Locate the cell with the specified text and output its [X, Y] center coordinate. 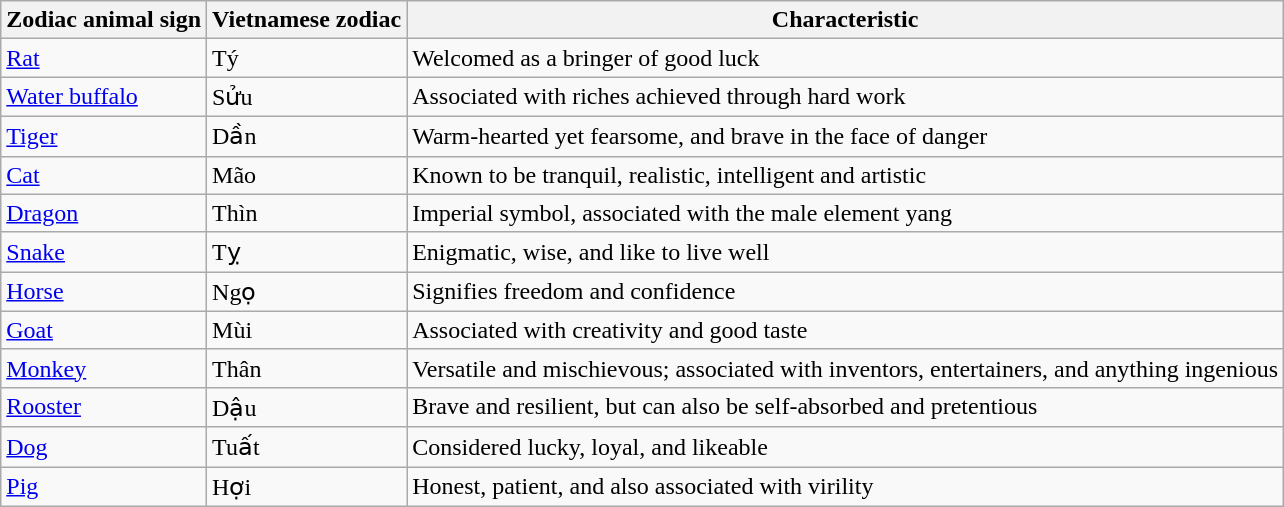
Tiger [104, 136]
Vietnamese zodiac [307, 20]
Ngọ [307, 292]
Mão [307, 175]
Snake [104, 252]
Signifies freedom and confidence [846, 292]
Goat [104, 330]
Tuất [307, 447]
Thân [307, 368]
Imperial symbol, associated with the male element yang [846, 213]
Thìn [307, 213]
Welcomed as a bringer of good luck [846, 58]
Dậu [307, 407]
Considered lucky, loyal, and likeable [846, 447]
Mùi [307, 330]
Tý [307, 58]
Cat [104, 175]
Enigmatic, wise, and like to live well [846, 252]
Sửu [307, 97]
Dog [104, 447]
Pig [104, 486]
Versatile and mischievous; associated with inventors, entertainers, and anything ingenious [846, 368]
Rooster [104, 407]
Associated with creativity and good taste [846, 330]
Zodiac animal sign [104, 20]
Horse [104, 292]
Known to be tranquil, realistic, intelligent and artistic [846, 175]
Associated with riches achieved through hard work [846, 97]
Brave and resilient, but can also be self-absorbed and pretentious [846, 407]
Hợi [307, 486]
Dần [307, 136]
Water buffalo [104, 97]
Dragon [104, 213]
Characteristic [846, 20]
Tỵ [307, 252]
Rat [104, 58]
Honest, patient, and also associated with virility [846, 486]
Warm-hearted yet fearsome, and brave in the face of danger [846, 136]
Monkey [104, 368]
